For the text-containing cell, return its midpoint in [X, Y] coordinate format. 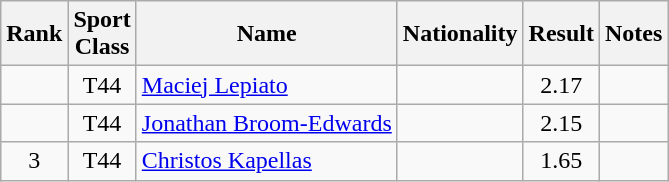
SportClass [102, 34]
Rank [34, 34]
Notes [633, 34]
Result [561, 34]
1.65 [561, 161]
Jonathan Broom-Edwards [266, 123]
Name [266, 34]
2.15 [561, 123]
Christos Kapellas [266, 161]
3 [34, 161]
2.17 [561, 85]
Maciej Lepiato [266, 85]
Nationality [460, 34]
